Locate the cell with the specified text and output its (x, y) center coordinate. 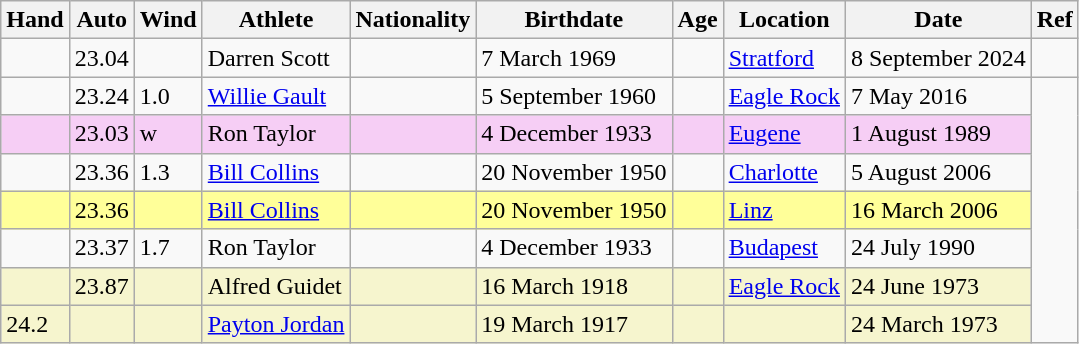
Payton Jordan (276, 324)
Birthdate (574, 20)
Eugene (784, 134)
w (168, 134)
23.37 (102, 248)
Darren Scott (276, 58)
19 March 1917 (574, 324)
Date (938, 20)
Auto (102, 20)
Alfred Guidet (276, 286)
7 March 1969 (574, 58)
Location (784, 20)
5 September 1960 (574, 96)
23.87 (102, 286)
Athlete (276, 20)
24 June 1973 (938, 286)
24 March 1973 (938, 324)
23.03 (102, 134)
1.3 (168, 172)
Charlotte (784, 172)
Age (698, 20)
23.24 (102, 96)
7 May 2016 (938, 96)
24.2 (35, 324)
Budapest (784, 248)
Hand (35, 20)
Willie Gault (276, 96)
16 March 1918 (574, 286)
1 August 1989 (938, 134)
Ref (1054, 20)
23.04 (102, 58)
5 August 2006 (938, 172)
24 July 1990 (938, 248)
Wind (168, 20)
1.7 (168, 248)
1.0 (168, 96)
Nationality (413, 20)
8 September 2024 (938, 58)
Stratford (784, 58)
16 March 2006 (938, 210)
Linz (784, 210)
